Identify which cell holds the provided text, then report its [X, Y] central coordinate. 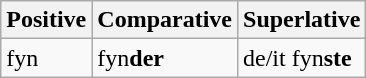
Comparative [165, 20]
fyn [46, 58]
Superlative [302, 20]
fynder [165, 58]
de/it fynste [302, 58]
Positive [46, 20]
